Scan for the cell matching the given text and deliver its [x, y] coordinate at center. 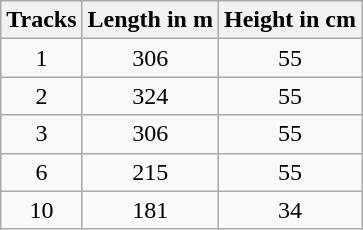
215 [150, 172]
324 [150, 96]
Length in m [150, 20]
6 [42, 172]
181 [150, 210]
2 [42, 96]
3 [42, 134]
1 [42, 58]
10 [42, 210]
Tracks [42, 20]
34 [290, 210]
Height in cm [290, 20]
